Locate the cell with the specified text and output its [x, y] center coordinate. 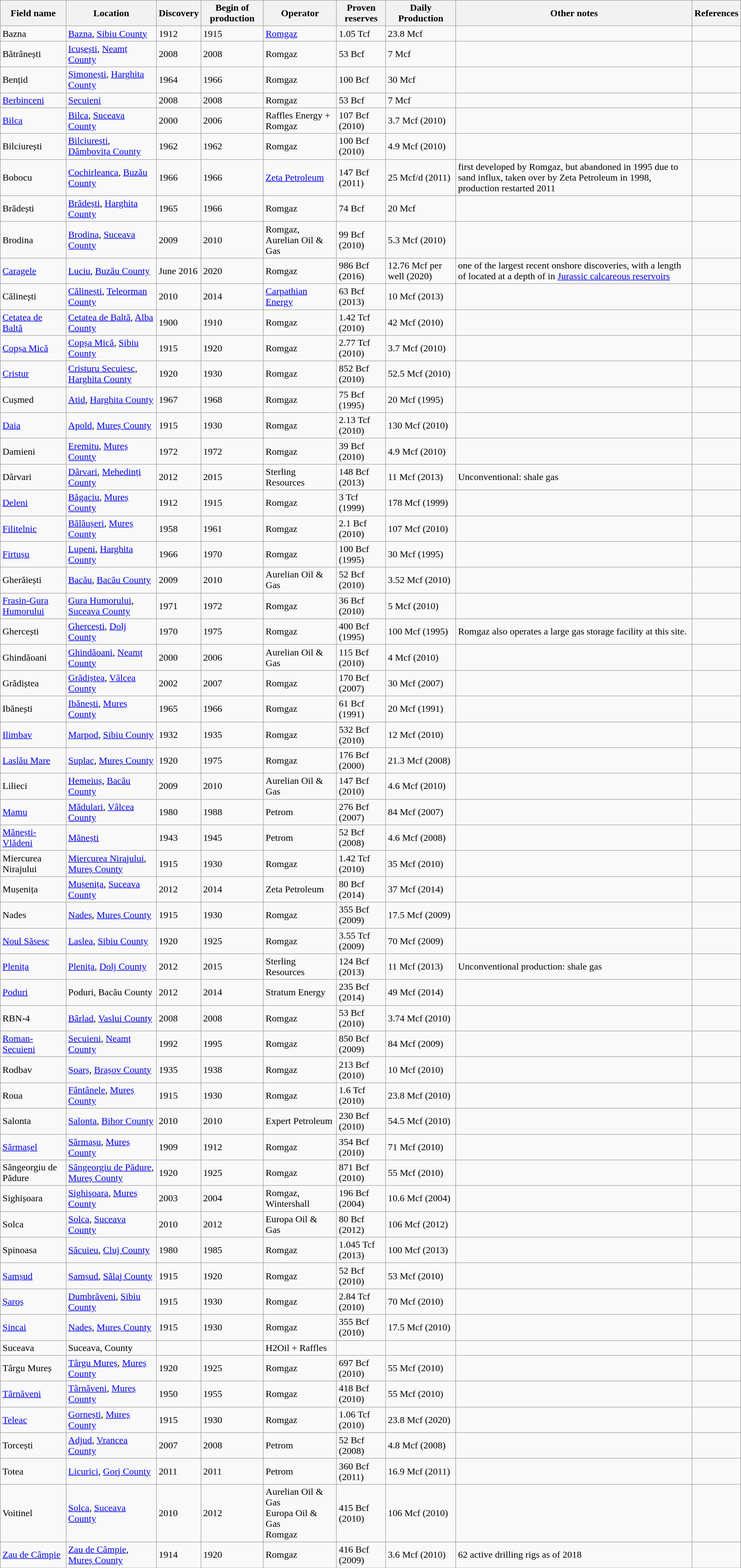
Brodina, Suceava County [112, 240]
2002 [179, 683]
1909 [179, 1147]
53 Bcf (2010) [361, 1018]
39 Bcf (2010) [361, 452]
23.8 Mcf [420, 34]
1945 [232, 838]
Berbinceni [33, 100]
References [716, 13]
30 Mcf (1995) [420, 554]
Spinoasa [33, 1250]
Plenița, Dolj County [112, 966]
1971 [179, 606]
Solca [33, 1225]
Stratum Energy [300, 993]
Zau de Câmpie, Mureș County [112, 1555]
Frasin-Gura Humorului [33, 606]
986 Bcf (2016) [361, 271]
Bălăușeri, Mureș County [112, 528]
Miercurea Nirajului [33, 863]
23.8 Mcf (2020) [420, 1419]
61 Bcf (1991) [361, 709]
416 Bcf (2009) [361, 1555]
2.13 Tcf (2010) [361, 425]
Băgaciu, Mureș County [112, 503]
1.6 Tcf (2010) [361, 1096]
2.84 Tcf (2010) [361, 1301]
4.6 Mcf (2008) [420, 838]
Bilca [33, 120]
1964 [179, 80]
Laslău Mare [33, 760]
Bențid [33, 80]
Sângeorgiu de Pădure, Mureș County [112, 1173]
4.8 Mcf (2008) [420, 1446]
871 Bcf (2010) [361, 1173]
52.5 Mcf (2010) [420, 374]
20 Mcf (1995) [420, 400]
Icușești, Neamț County [112, 54]
Mănești [112, 838]
276 Bcf (2007) [361, 812]
Hemeiuș, Bacău County [112, 787]
10 Mcf (2013) [420, 296]
Plenița [33, 966]
Daily Production [420, 13]
1.05 Tcf [361, 34]
53 Mcf (2010) [420, 1276]
Săcuieu, Cluj County [112, 1250]
62 active drilling rigs as of 2018 [574, 1555]
30 Mcf (2007) [420, 683]
Ghercești, Dolj County [112, 631]
23.8 Mcf (2010) [420, 1096]
Târgu Mureș, Mureș County [112, 1368]
Bilca, Suceava County [112, 120]
Dârvari, Mehedinți County [112, 477]
Gura Humorului, Suceava County [112, 606]
16.9 Mcf (2011) [420, 1471]
25 Mcf/d (2011) [420, 177]
213 Bcf (2010) [361, 1069]
Salonta [33, 1121]
54.5 Mcf (2010) [420, 1121]
49 Mcf (2014) [420, 993]
80 Bcf (2012) [361, 1225]
Șamșud, Sălaj County [112, 1276]
107 Mcf (2010) [420, 528]
5.3 Mcf (2010) [420, 240]
20 Mcf (1991) [420, 709]
1914 [179, 1555]
3.55 Tcf (2009) [361, 941]
Mamu [33, 812]
Sărmașu, Mureș County [112, 1147]
Lilieci [33, 787]
70 Mcf (2009) [420, 941]
21.3 Mcf (2008) [420, 760]
80 Bcf (2014) [361, 890]
Bazna, Sibiu County [112, 34]
Expert Petroleum [300, 1121]
84 Mcf (2007) [420, 812]
100 Mcf (2013) [420, 1250]
106 Mcf (2010) [420, 1513]
5 Mcf (2010) [420, 606]
1958 [179, 528]
70 Mcf (2010) [420, 1301]
Noul Săsesc [33, 941]
1967 [179, 400]
June 2016 [179, 271]
Miercurea Nirajului, Mureș County [112, 863]
2020 [232, 271]
Târgu Mureș [33, 1368]
Fântânele, Mureș County [112, 1096]
Cușmed [33, 400]
196 Bcf (2004) [361, 1198]
63 Bcf (2013) [361, 296]
84 Mcf (2009) [420, 1044]
Șimonești, Harghita County [112, 80]
H2Oil + Raffles [300, 1348]
Călinești [33, 296]
1955 [232, 1394]
3.74 Mcf (2010) [420, 1018]
124 Bcf (2013) [361, 966]
1932 [179, 734]
75 Bcf (1995) [361, 400]
71 Mcf (2010) [420, 1147]
36 Bcf (2010) [361, 606]
3.6 Mcf (2010) [420, 1555]
Copșa Mică [33, 349]
Nades [33, 915]
1985 [232, 1250]
532 Bcf (2010) [361, 734]
Lupeni, Harghita County [112, 554]
Field name [33, 13]
Cetatea de Baltă, Alba County [112, 322]
Cochirleanca, Buzău County [112, 177]
one of the largest recent onshore discoveries, with a length of located at a depth of in Jurassic calcareous reservoirs [574, 271]
130 Mcf (2010) [420, 425]
Șincai [33, 1328]
Dârvari [33, 477]
Ghindăoani [33, 657]
Secuieni, Neamț County [112, 1044]
Ibănești, Mureș County [112, 709]
10.6 Mcf (2004) [420, 1198]
Suceava, County [112, 1348]
Mănești-Vlădeni [33, 838]
Deleni [33, 503]
Brădești [33, 208]
Damieni [33, 452]
Eremitu, Mureș County [112, 452]
Unconventional production: shale gas [574, 966]
Mădulari, Vâlcea County [112, 812]
4.6 Mcf (2010) [420, 787]
20 Mcf [420, 208]
235 Bcf (2014) [361, 993]
3 Tcf (1999) [361, 503]
Proven reserves [361, 13]
Grădiștea [33, 683]
400 Bcf (1995) [361, 631]
Aurelian Oil & GasEuropa Oil & GasRomgaz [300, 1513]
2004 [232, 1198]
Șamșud [33, 1276]
697 Bcf (2010) [361, 1368]
Raffles Energy + Romgaz [300, 120]
Roman-Secuieni [33, 1044]
Șoarș, Brașov County [112, 1069]
Rodbav [33, 1069]
37 Mcf (2014) [420, 890]
Carpathian Energy [300, 296]
first developed by Romgaz, but abandoned in 1995 due to sand influx, taken over by Zeta Petroleum in 1998, production restarted 2011 [574, 177]
Cetatea de Baltă [33, 322]
4 Mcf (2010) [420, 657]
Secuieni [112, 100]
Gornești, Mureș County [112, 1419]
Licurici, Gorj County [112, 1471]
12 Mcf (2010) [420, 734]
107 Bcf (2010) [361, 120]
Torcești [33, 1446]
Totea [33, 1471]
147 Bcf (2010) [361, 787]
1968 [232, 400]
RBN-4 [33, 1018]
Târnăveni, Mureș County [112, 1394]
Ghindăoani, Neamț County [112, 657]
Europa Oil & Gas [300, 1225]
Brodina [33, 240]
Salonta, Bihor County [112, 1121]
17.5 Mcf (2009) [420, 915]
17.5 Mcf (2010) [420, 1328]
1995 [232, 1044]
Cristuru Secuiesc, Harghita County [112, 374]
Zau de Câmpie [33, 1555]
Romgaz, Aurelian Oil & Gas [300, 240]
Operator [300, 13]
Laslea, Sibiu County [112, 941]
Location [112, 13]
115 Bcf (2010) [361, 657]
Romgaz, Wintershall [300, 1198]
Apold, Mureș County [112, 425]
Bătrânești [33, 54]
1992 [179, 1044]
Caragele [33, 271]
Bilciurești, Dâmbovița County [112, 147]
850 Bcf (2009) [361, 1044]
Ilimbav [33, 734]
Grădiștea, Vâlcea County [112, 683]
178 Mcf (1999) [420, 503]
100 Bcf [361, 80]
Adjud, Vrancea County [112, 1446]
Bazna [33, 34]
1988 [232, 812]
1.045 Tcf (2013) [361, 1250]
Bilciurești [33, 147]
Gherăiești [33, 580]
Dumbrăveni, Sibiu County [112, 1301]
Unconventional: shale gas [574, 477]
1961 [232, 528]
Brădești, Harghita County [112, 208]
74 Bcf [361, 208]
Târnăveni [33, 1394]
354 Bcf (2010) [361, 1147]
176 Bcf (2000) [361, 760]
106 Mcf (2012) [420, 1225]
99 Bcf (2010) [361, 240]
Copșa Mică, Sibiu County [112, 349]
Poduri [33, 993]
Voitinel [33, 1513]
Bobocu [33, 177]
Mușenița [33, 890]
Suplac, Mureș County [112, 760]
Mușenița, Suceava County [112, 890]
2003 [179, 1198]
Begin of production [232, 13]
2.77 Tcf (2010) [361, 349]
Ibănești [33, 709]
Other notes [574, 13]
230 Bcf (2010) [361, 1121]
35 Mcf (2010) [420, 863]
Sighișoara [33, 1198]
418 Bcf (2010) [361, 1394]
100 Bcf (2010) [361, 147]
1950 [179, 1394]
100 Bcf (1995) [361, 554]
170 Bcf (2007) [361, 683]
852 Bcf (2010) [361, 374]
100 Mcf (1995) [420, 631]
2.1 Bcf (2010) [361, 528]
Sighişoara, Mureș County [112, 1198]
1900 [179, 322]
1.06 Tcf (2010) [361, 1419]
42 Mcf (2010) [420, 322]
Sângeorgiu de Pădure [33, 1173]
1943 [179, 838]
Suceava [33, 1348]
148 Bcf (2013) [361, 477]
Roua [33, 1096]
355 Bcf (2010) [361, 1328]
10 Mcf (2010) [420, 1069]
Călinești, Teleorman County [112, 296]
Șaroș [33, 1301]
Firtușu [33, 554]
30 Mcf [420, 80]
Atid, Harghita County [112, 400]
147 Bcf (2011) [361, 177]
1910 [232, 322]
415 Bcf (2010) [361, 1513]
Sărmașel [33, 1147]
Romgaz also operates a large gas storage facility at this site. [574, 631]
Cristur [33, 374]
Filitelnic [33, 528]
Teleac [33, 1419]
Poduri, Bacău County [112, 993]
Luciu, Buzău County [112, 271]
Marpod, Sibiu County [112, 734]
12.76 Mcf per well (2020) [420, 271]
3.52 Mcf (2010) [420, 580]
Ghercești [33, 631]
360 Bcf (2011) [361, 1471]
Discovery [179, 13]
Bârlad, Vaslui County [112, 1018]
1938 [232, 1069]
Bacău, Bacău County [112, 580]
Daia [33, 425]
355 Bcf (2009) [361, 915]
